Capture the cell that displays the provided text and extract its (X, Y) central coordinate. 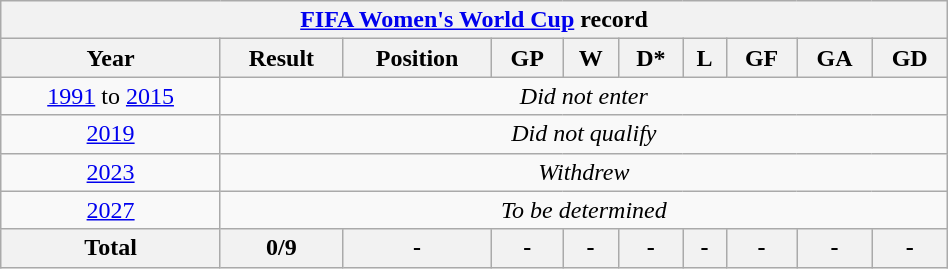
Result (281, 58)
Position (417, 58)
To be determined (584, 210)
GD (910, 58)
2027 (111, 210)
0/9 (281, 248)
2023 (111, 172)
Year (111, 58)
2019 (111, 134)
GF (762, 58)
Total (111, 248)
GP (528, 58)
L (704, 58)
FIFA Women's World Cup record (474, 20)
GA (834, 58)
Withdrew (584, 172)
1991 to 2015 (111, 96)
Did not qualify (584, 134)
Did not enter (584, 96)
D* (651, 58)
W (591, 58)
